Find where the given text appears and provide that cell's center as [X, Y] coordinate. 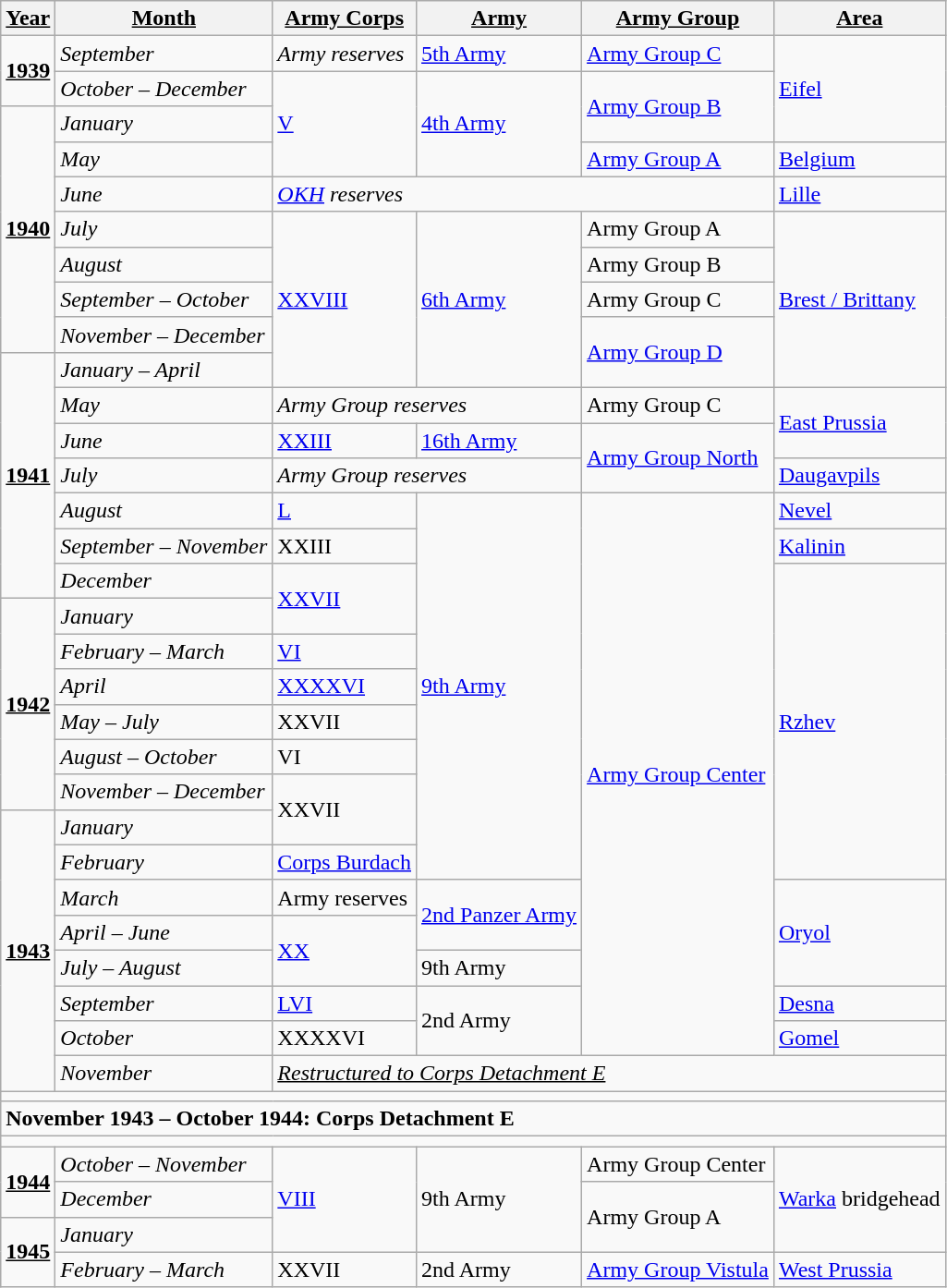
Area [859, 18]
V [345, 124]
XXVIII [345, 299]
1942 [28, 704]
Month [164, 18]
Desna [859, 1002]
Year [28, 18]
L [345, 511]
October [164, 1039]
November 1943 – October 1944: Corps Detachment E [473, 1119]
16th Army [499, 441]
4th Army [499, 124]
September – October [164, 299]
Army Group North [678, 458]
XX [345, 950]
East Prussia [859, 422]
Army Corps [345, 18]
Army Group [678, 18]
1945 [28, 1252]
Brest / Brittany [859, 299]
Nevel [859, 511]
1940 [28, 229]
6th Army [499, 299]
1944 [28, 1182]
Oryol [859, 932]
Restructured to Corps Detachment E [609, 1074]
Warka bridgehead [859, 1199]
November [164, 1074]
LVI [345, 1002]
Daugavpils [859, 476]
VIII [345, 1199]
1939 [28, 71]
April – June [164, 932]
5th Army [499, 54]
Lille [859, 194]
January – April [164, 370]
Corps Burdach [345, 862]
May – July [164, 722]
Rzhev [859, 723]
OKH reserves [523, 194]
September – November [164, 546]
April [164, 687]
Gomel [859, 1039]
July – August [164, 967]
1943 [28, 950]
October – November [164, 1164]
August – October [164, 757]
Belgium [859, 159]
Army Group Vistula [678, 1270]
Kalinin [859, 546]
Army [499, 18]
West Prussia [859, 1270]
Army Group D [678, 352]
February [164, 862]
1941 [28, 475]
March [164, 897]
October – December [164, 89]
2nd Panzer Army [499, 915]
Eifel [859, 89]
